Find where the given text appears and provide that cell's center as (x, y) coordinate. 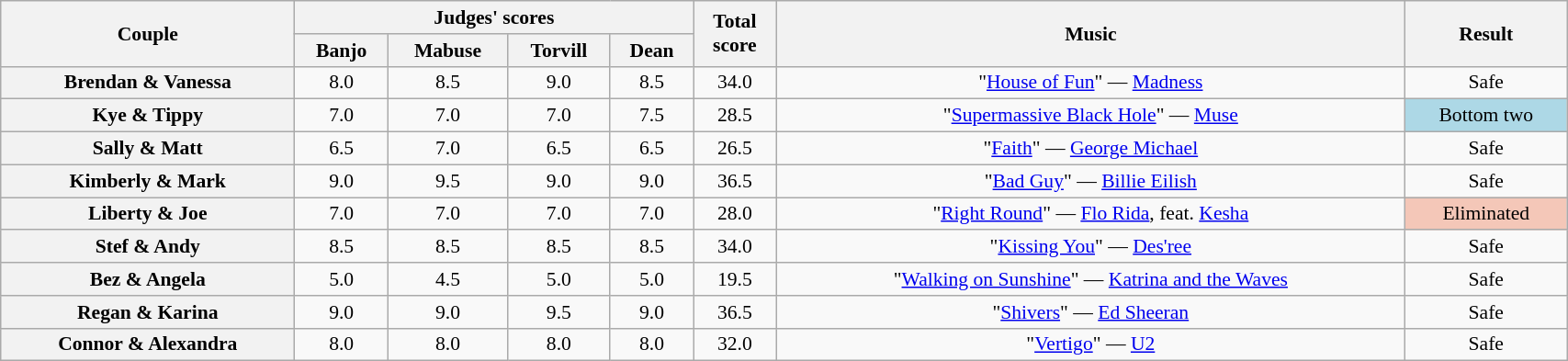
19.5 (735, 279)
"Walking on Sunshine" — Katrina and the Waves (1091, 279)
28.0 (735, 214)
Banjo (342, 51)
Kye & Tippy (148, 116)
Kimberly & Mark (148, 181)
Totalscore (735, 33)
Eliminated (1486, 214)
Result (1486, 33)
"Supermassive Black Hole" — Muse (1091, 116)
"Shivers" — Ed Sheeran (1091, 312)
7.5 (652, 116)
Dean (652, 51)
"Vertigo" — U2 (1091, 344)
28.5 (735, 116)
Bottom two (1486, 116)
"Faith" — George Michael (1091, 149)
"Kissing You" — Des'ree (1091, 247)
Torvill (558, 51)
Judges' scores (494, 17)
"Bad Guy" — Billie Eilish (1091, 181)
"House of Fun" — Madness (1091, 83)
4.5 (448, 279)
Couple (148, 33)
Music (1091, 33)
Liberty & Joe (148, 214)
Connor & Alexandra (148, 344)
Regan & Karina (148, 312)
26.5 (735, 149)
32.0 (735, 344)
"Right Round" — Flo Rida, feat. Kesha (1091, 214)
Bez & Angela (148, 279)
Sally & Matt (148, 149)
Stef & Andy (148, 247)
Mabuse (448, 51)
Brendan & Vanessa (148, 83)
